Scan for the cell matching the given text and deliver its [x, y] coordinate at center. 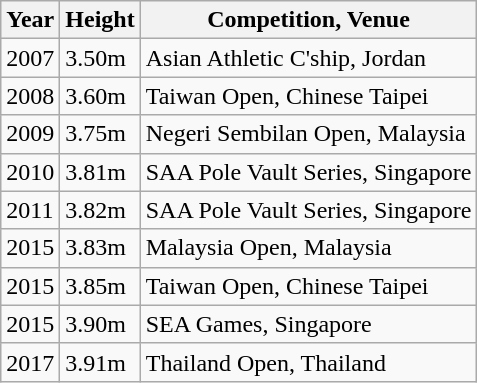
3.81m [100, 172]
3.75m [100, 134]
3.60m [100, 96]
3.50m [100, 58]
3.91m [100, 362]
2017 [30, 362]
2011 [30, 210]
SEA Games, Singapore [308, 324]
Malaysia Open, Malaysia [308, 248]
Asian Athletic C'ship, Jordan [308, 58]
Height [100, 20]
2007 [30, 58]
Negeri Sembilan Open, Malaysia [308, 134]
Competition, Venue [308, 20]
3.83m [100, 248]
2010 [30, 172]
3.90m [100, 324]
2009 [30, 134]
3.82m [100, 210]
2008 [30, 96]
Thailand Open, Thailand [308, 362]
Year [30, 20]
3.85m [100, 286]
